For the text-containing cell, return its midpoint in [x, y] coordinate format. 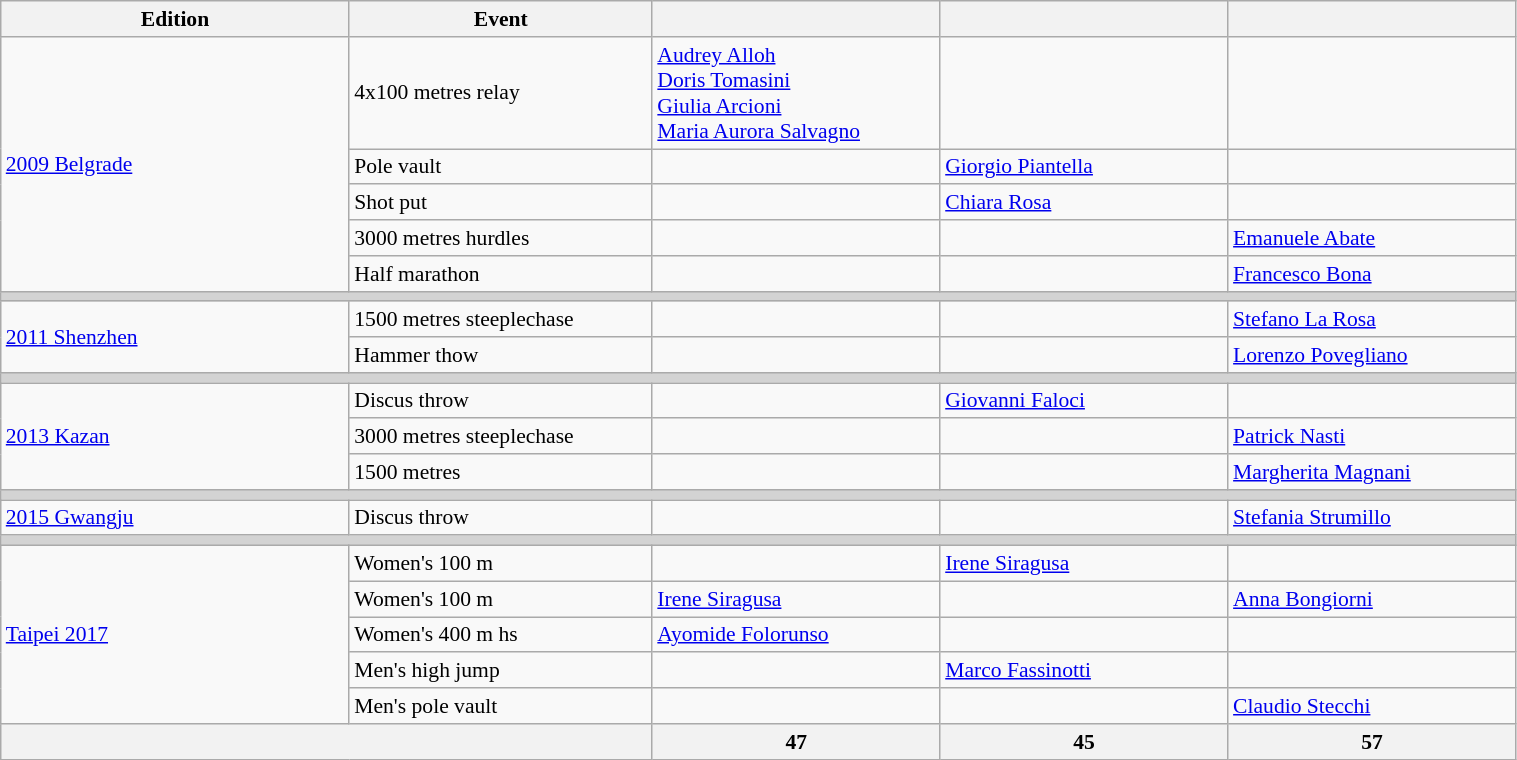
3000 metres steeplechase [500, 437]
47 [796, 742]
Half marathon [500, 274]
2013 Kazan [175, 436]
Claudio Stecchi [1372, 706]
Pole vault [500, 167]
Emanuele Abate [1372, 238]
Stefania Strumillo [1372, 518]
Giorgio Piantella [1084, 167]
1500 metres [500, 472]
Patrick Nasti [1372, 437]
Men's pole vault [500, 706]
45 [1084, 742]
Margherita Magnani [1372, 472]
Anna Bongiorni [1372, 599]
Stefano La Rosa [1372, 320]
Edition [175, 19]
Event [500, 19]
Chiara Rosa [1084, 203]
2015 Gwangju [175, 518]
Hammer thow [500, 355]
Ayomide Folorunso [796, 635]
2009 Belgrade [175, 164]
2011 Shenzhen [175, 338]
Marco Fassinotti [1084, 671]
Men's high jump [500, 671]
57 [1372, 742]
1500 metres steeplechase [500, 320]
Lorenzo Povegliano [1372, 355]
4x100 metres relay [500, 93]
Francesco Bona [1372, 274]
3000 metres hurdles [500, 238]
Taipei 2017 [175, 635]
Giovanni Faloci [1084, 401]
Audrey AllohDoris TomasiniGiulia ArcioniMaria Aurora Salvagno [796, 93]
Shot put [500, 203]
Women's 400 m hs [500, 635]
